Locate the cell with the specified text and output its [x, y] center coordinate. 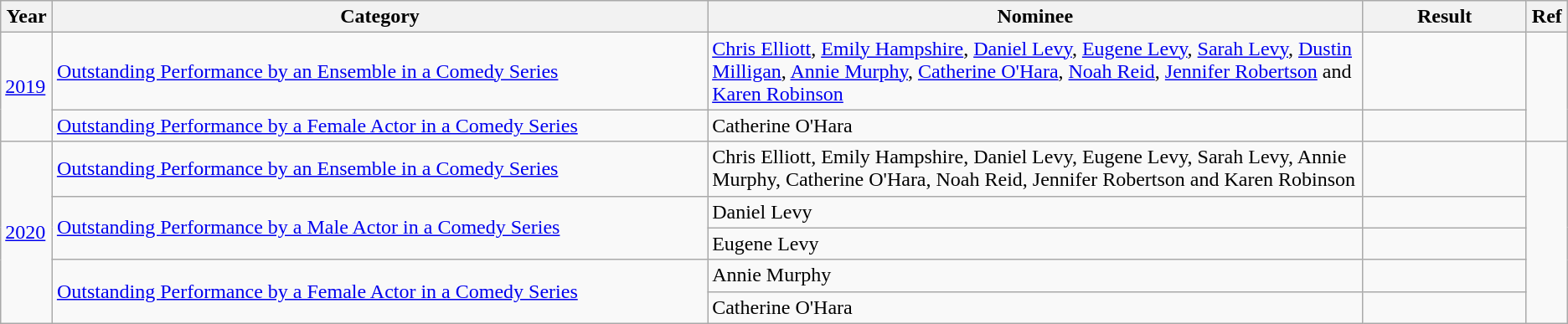
2020 [27, 233]
Result [1445, 17]
Nominee [1035, 17]
Ref [1546, 17]
2019 [27, 87]
Year [27, 17]
Daniel Levy [1035, 212]
Annie Murphy [1035, 275]
Eugene Levy [1035, 244]
Outstanding Performance by a Male Actor in a Comedy Series [379, 228]
Category [379, 17]
